From the cell containing the given text, extract its center point as (X, Y) coordinate. 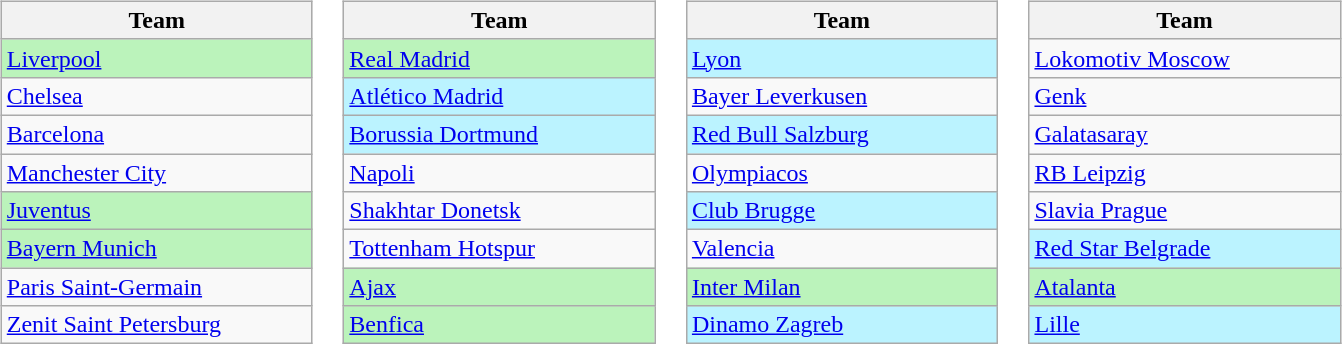
Liverpool (156, 58)
Napoli (500, 173)
Olympiacos (842, 173)
Shakhtar Donetsk (500, 211)
Genk (1184, 96)
Slavia Prague (1184, 211)
Chelsea (156, 96)
Benfica (500, 325)
Bayern Munich (156, 249)
Galatasaray (1184, 134)
Real Madrid (500, 58)
Dinamo Zagreb (842, 325)
Lokomotiv Moscow (1184, 58)
Red Star Belgrade (1184, 249)
Lille (1184, 325)
Atalanta (1184, 287)
Bayer Leverkusen (842, 96)
Lyon (842, 58)
Manchester City (156, 173)
RB Leipzig (1184, 173)
Borussia Dortmund (500, 134)
Paris Saint-Germain (156, 287)
Tottenham Hotspur (500, 249)
Barcelona (156, 134)
Zenit Saint Petersburg (156, 325)
Inter Milan (842, 287)
Club Brugge (842, 211)
Red Bull Salzburg (842, 134)
Ajax (500, 287)
Valencia (842, 249)
Atlético Madrid (500, 96)
Juventus (156, 211)
